Identify which cell holds the provided text, then report its [X, Y] central coordinate. 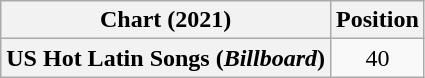
Chart (2021) [166, 20]
40 [378, 58]
Position [378, 20]
US Hot Latin Songs (Billboard) [166, 58]
